Scan for the cell matching the given text and deliver its (X, Y) coordinate at center. 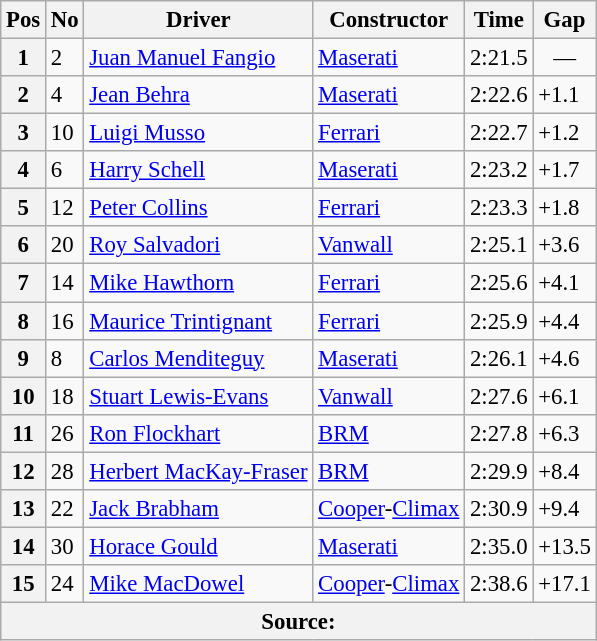
2:22.7 (499, 133)
Mike MacDowel (198, 584)
2:35.0 (499, 546)
11 (24, 433)
18 (65, 396)
2:27.6 (499, 396)
13 (24, 509)
2:25.6 (499, 283)
9 (24, 358)
Maurice Trintignant (198, 321)
+1.2 (564, 133)
2:25.1 (499, 245)
+4.6 (564, 358)
Jean Behra (198, 95)
Constructor (389, 20)
+17.1 (564, 584)
No (65, 20)
+1.1 (564, 95)
Harry Schell (198, 170)
2:26.1 (499, 358)
5 (24, 208)
Pos (24, 20)
2:25.9 (499, 321)
20 (65, 245)
2:23.2 (499, 170)
28 (65, 471)
— (564, 58)
+8.4 (564, 471)
Herbert MacKay-Fraser (198, 471)
7 (24, 283)
+3.6 (564, 245)
Mike Hawthorn (198, 283)
2:29.9 (499, 471)
26 (65, 433)
Peter Collins (198, 208)
Horace Gould (198, 546)
Luigi Musso (198, 133)
+1.8 (564, 208)
15 (24, 584)
2:22.6 (499, 95)
+4.1 (564, 283)
2:38.6 (499, 584)
Juan Manuel Fangio (198, 58)
2:23.3 (499, 208)
+4.4 (564, 321)
+13.5 (564, 546)
30 (65, 546)
Roy Salvadori (198, 245)
3 (24, 133)
Gap (564, 20)
Driver (198, 20)
+6.1 (564, 396)
+1.7 (564, 170)
16 (65, 321)
2:21.5 (499, 58)
Source: (298, 621)
Time (499, 20)
Ron Flockhart (198, 433)
+9.4 (564, 509)
+6.3 (564, 433)
2:30.9 (499, 509)
Jack Brabham (198, 509)
Carlos Menditeguy (198, 358)
22 (65, 509)
Stuart Lewis-Evans (198, 396)
24 (65, 584)
1 (24, 58)
2:27.8 (499, 433)
